Extract the (X, Y) coordinate from the center of the cell holding the provided text.  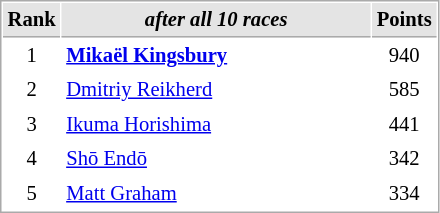
4 (32, 158)
1 (32, 56)
3 (32, 124)
940 (404, 56)
585 (404, 90)
Shō Endō (216, 158)
Dmitriy Reikherd (216, 90)
5 (32, 194)
342 (404, 158)
334 (404, 194)
Rank (32, 20)
Ikuma Horishima (216, 124)
Mikaël Kingsbury (216, 56)
Points (404, 20)
Matt Graham (216, 194)
2 (32, 90)
441 (404, 124)
after all 10 races (216, 20)
